Determine the [x, y] coordinate at the center of the cell enclosing the given text.  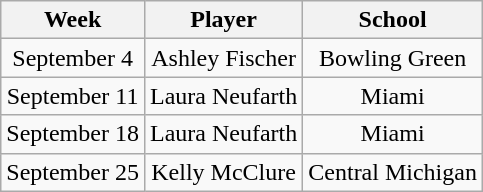
Week [73, 20]
Ashley Fischer [223, 58]
Player [223, 20]
September 25 [73, 172]
September 11 [73, 96]
September 4 [73, 58]
Kelly McClure [223, 172]
Bowling Green [393, 58]
Central Michigan [393, 172]
School [393, 20]
September 18 [73, 134]
